Scan for the cell matching the given text and deliver its [x, y] coordinate at center. 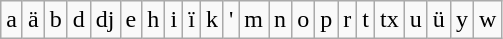
k [212, 20]
e [131, 20]
n [280, 20]
m [254, 20]
dj [105, 20]
p [326, 20]
ä [33, 20]
t [366, 20]
b [56, 20]
r [348, 20]
h [154, 20]
ï [192, 20]
y [462, 20]
u [416, 20]
ü [438, 20]
o [304, 20]
d [78, 20]
a [12, 20]
tx [390, 20]
i [174, 20]
' [230, 20]
w [487, 20]
